Return (x, y) of the center of cell containing provided text 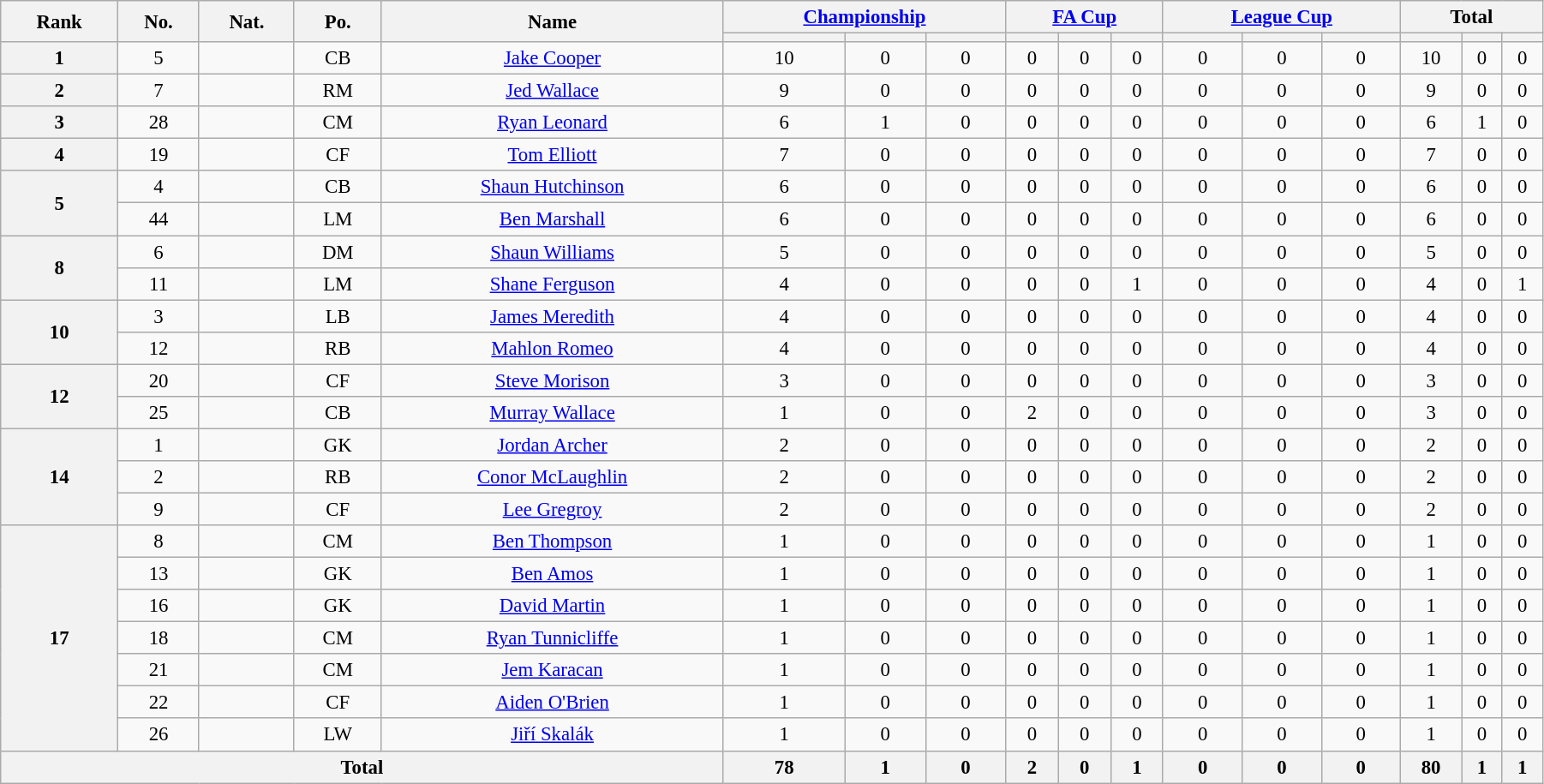
Jem Karacan (552, 670)
Rank (60, 21)
Conor McLaughlin (552, 477)
RM (338, 91)
21 (159, 670)
Ryan Leonard (552, 123)
26 (159, 735)
No. (159, 21)
Aiden O'Brien (552, 703)
Tom Elliott (552, 155)
LW (338, 735)
19 (159, 155)
DM (338, 252)
78 (784, 767)
Jordan Archer (552, 445)
14 (60, 476)
44 (159, 219)
Ben Marshall (552, 219)
Jed Wallace (552, 91)
Po. (338, 21)
James Meredith (552, 316)
Shane Ferguson (552, 284)
Murray Wallace (552, 413)
Shaun Williams (552, 252)
25 (159, 413)
Name (552, 21)
Jake Cooper (552, 58)
David Martin (552, 606)
Jiří Skalák (552, 735)
Championship (865, 17)
Ryan Tunnicliffe (552, 638)
11 (159, 284)
LB (338, 316)
Nat. (247, 21)
80 (1431, 767)
FA Cup (1085, 17)
28 (159, 123)
Mahlon Romeo (552, 348)
20 (159, 380)
Shaun Hutchinson (552, 188)
Lee Gregroy (552, 509)
18 (159, 638)
Steve Morison (552, 380)
Ben Thompson (552, 542)
16 (159, 606)
Ben Amos (552, 574)
17 (60, 637)
League Cup (1282, 17)
13 (159, 574)
22 (159, 703)
